Detect which cell encompasses the target text, then output its (X, Y) center coordinate. 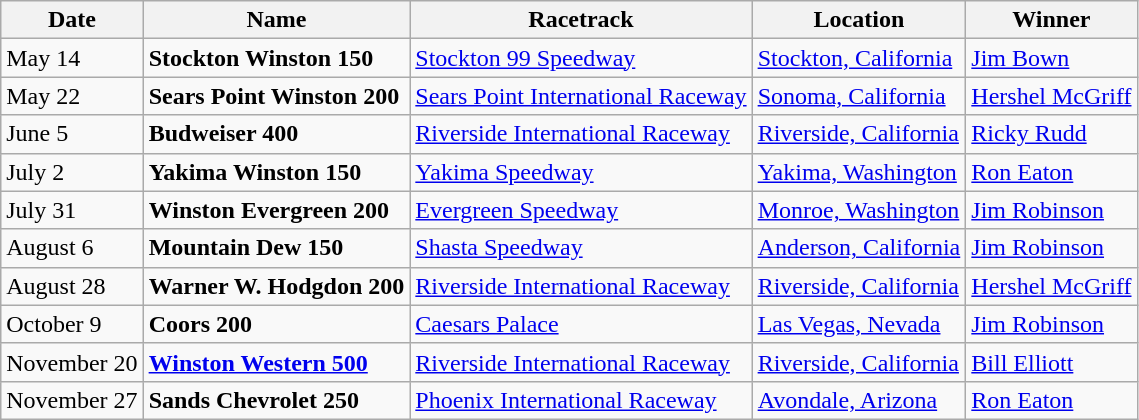
Winston Evergreen 200 (276, 210)
November 27 (72, 400)
July 2 (72, 172)
Sonoma, California (859, 96)
Racetrack (581, 20)
Winner (1052, 20)
Coors 200 (276, 324)
Las Vegas, Nevada (859, 324)
Avondale, Arizona (859, 400)
Date (72, 20)
May 14 (72, 58)
Yakima, Washington (859, 172)
Mountain Dew 150 (276, 248)
Evergreen Speedway (581, 210)
Name (276, 20)
Caesars Palace (581, 324)
Phoenix International Raceway (581, 400)
Stockton, California (859, 58)
Yakima Winston 150 (276, 172)
Sears Point International Raceway (581, 96)
June 5 (72, 134)
Anderson, California (859, 248)
July 31 (72, 210)
Stockton Winston 150 (276, 58)
Sears Point Winston 200 (276, 96)
Yakima Speedway (581, 172)
Stockton 99 Speedway (581, 58)
May 22 (72, 96)
Location (859, 20)
Sands Chevrolet 250 (276, 400)
Shasta Speedway (581, 248)
August 28 (72, 286)
Monroe, Washington (859, 210)
Jim Bown (1052, 58)
Bill Elliott (1052, 362)
August 6 (72, 248)
Ricky Rudd (1052, 134)
Winston Western 500 (276, 362)
October 9 (72, 324)
November 20 (72, 362)
Budweiser 400 (276, 134)
Warner W. Hodgdon 200 (276, 286)
